Return the [x, y] coordinate for the center point of the cell that contains the specified text.  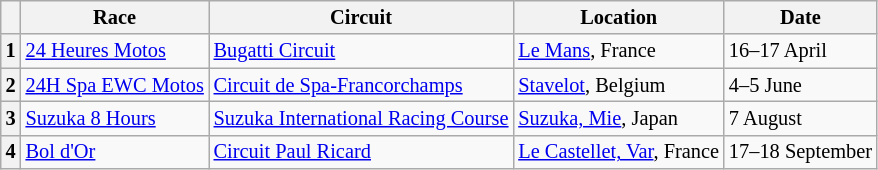
16–17 April [800, 51]
Circuit [362, 17]
Bugatti Circuit [362, 51]
Circuit de Spa-Francorchamps [362, 85]
Race [115, 17]
24 Heures Motos [115, 51]
Circuit Paul Ricard [362, 152]
Date [800, 17]
24H Spa EWC Motos [115, 85]
Location [618, 17]
Suzuka International Racing Course [362, 118]
2 [11, 85]
7 August [800, 118]
1 [11, 51]
Suzuka 8 Hours [115, 118]
Le Castellet, Var, France [618, 152]
4–5 June [800, 85]
17–18 September [800, 152]
3 [11, 118]
Stavelot, Belgium [618, 85]
4 [11, 152]
Bol d'Or [115, 152]
Le Mans, France [618, 51]
Suzuka, Mie, Japan [618, 118]
